Search for the cell housing the specified text and yield its (x, y) center coordinate. 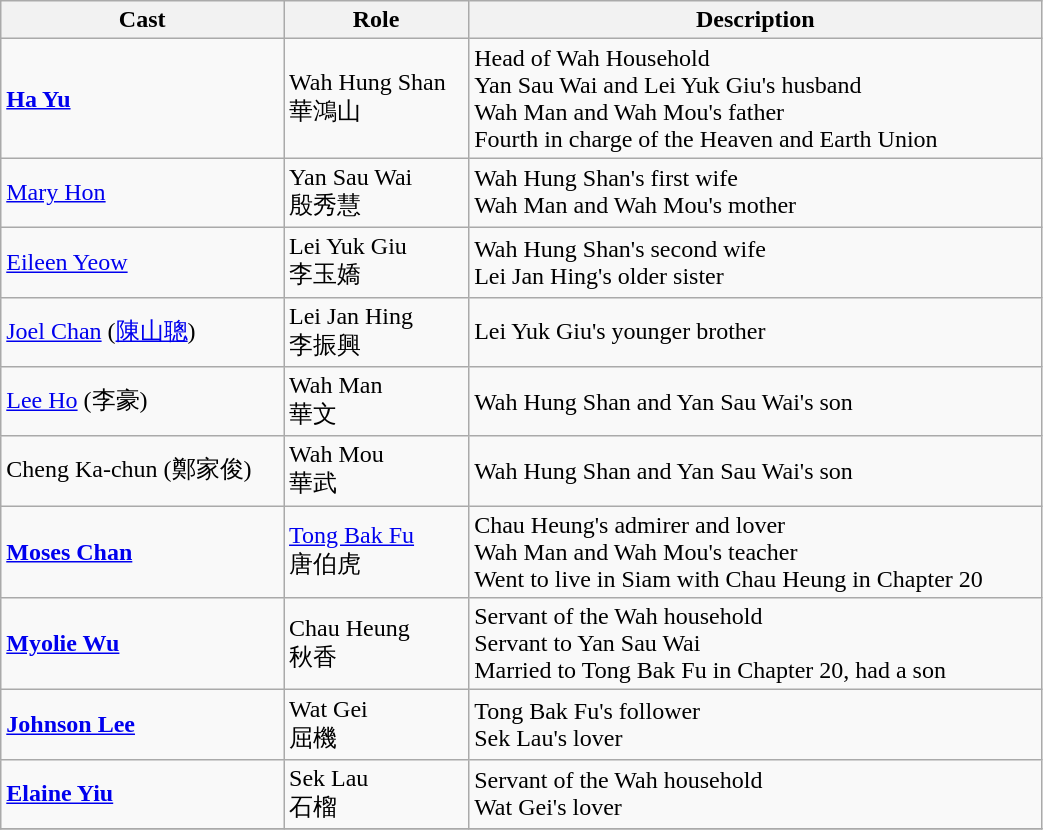
Wah Hung Shan 華鴻山 (376, 98)
Mary Hon (142, 193)
Wah Hung Shan's second wife Lei Jan Hing's older sister (756, 262)
Sek Lau 石榴 (376, 794)
Lee Ho (李豪) (142, 402)
Johnson Lee (142, 725)
Wah Mou 華武 (376, 471)
Myolie Wu (142, 644)
Joel Chan (陳山聰) (142, 332)
Wah Man 華文 (376, 402)
Ha Yu (142, 98)
Wat Gei 屈機 (376, 725)
Chau Heung's admirer and lover Wah Man and Wah Mou's teacher Went to live in Siam with Chau Heung in Chapter 20 (756, 552)
Servant of the Wah household Servant to Yan Sau Wai Married to Tong Bak Fu in Chapter 20, had a son (756, 644)
Wah Hung Shan's first wife Wah Man and Wah Mou's mother (756, 193)
Lei Yuk Giu 李玉嬌 (376, 262)
Role (376, 20)
Eileen Yeow (142, 262)
Tong Bak Fu's follower Sek Lau's lover (756, 725)
Servant of the Wah household Wat Gei's lover (756, 794)
Lei Yuk Giu's younger brother (756, 332)
Yan Sau Wai 殷秀慧 (376, 193)
Description (756, 20)
Cheng Ka-chun (鄭家俊) (142, 471)
Chau Heung 秋香 (376, 644)
Lei Jan Hing 李振興 (376, 332)
Head of Wah Household Yan Sau Wai and Lei Yuk Giu's husband Wah Man and Wah Mou's father Fourth in charge of the Heaven and Earth Union (756, 98)
Moses Chan (142, 552)
Elaine Yiu (142, 794)
Cast (142, 20)
Tong Bak Fu 唐伯虎 (376, 552)
